Capture the cell that displays the provided text and extract its [X, Y] central coordinate. 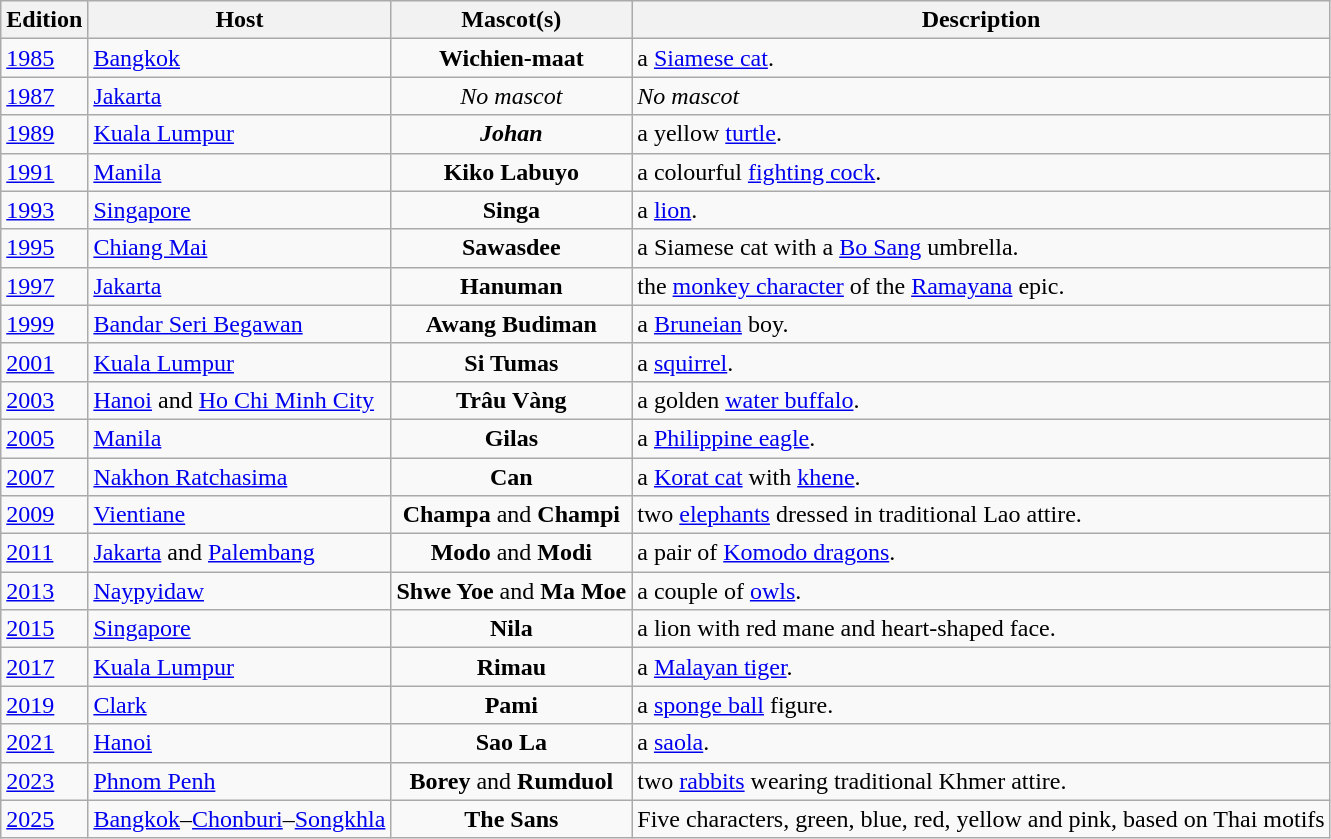
a Malayan tiger. [981, 667]
Si Tumas [512, 362]
Phnom Penh [240, 781]
a golden water buffalo. [981, 400]
two rabbits wearing traditional Khmer attire. [981, 781]
a lion with red mane and heart-shaped face. [981, 629]
Kiko Labuyo [512, 172]
a sponge ball figure. [981, 705]
2003 [44, 400]
1991 [44, 172]
a yellow turtle. [981, 134]
1985 [44, 58]
Nakhon Ratchasima [240, 477]
2017 [44, 667]
Mascot(s) [512, 20]
Jakarta and Palembang [240, 553]
a couple of owls. [981, 591]
two elephants dressed in traditional Lao attire. [981, 515]
1997 [44, 286]
Wichien-maat [512, 58]
a saola. [981, 743]
Chiang Mai [240, 248]
Nila [512, 629]
2021 [44, 743]
1995 [44, 248]
1993 [44, 210]
Sawasdee [512, 248]
Gilas [512, 438]
2001 [44, 362]
2023 [44, 781]
2009 [44, 515]
Pami [512, 705]
Edition [44, 20]
a squirrel. [981, 362]
Description [981, 20]
2011 [44, 553]
Clark [240, 705]
Trâu Vàng [512, 400]
1987 [44, 96]
a Bruneian boy. [981, 324]
1989 [44, 134]
Champa and Champi [512, 515]
Bangkok [240, 58]
Vientiane [240, 515]
a pair of Komodo dragons. [981, 553]
a Siamese cat. [981, 58]
a lion. [981, 210]
2025 [44, 819]
The Sans [512, 819]
Hanuman [512, 286]
Bandar Seri Begawan [240, 324]
a colourful fighting cock. [981, 172]
Hanoi [240, 743]
Bangkok–Chonburi–Songkhla [240, 819]
a Korat cat with khene. [981, 477]
Five characters, green, blue, red, yellow and pink, based on Thai motifs [981, 819]
Awang Budiman [512, 324]
Rimau [512, 667]
2007 [44, 477]
Can [512, 477]
the monkey character of the Ramayana epic. [981, 286]
2019 [44, 705]
Shwe Yoe and Ma Moe [512, 591]
2015 [44, 629]
a Philippine eagle. [981, 438]
Hanoi and Ho Chi Minh City [240, 400]
2005 [44, 438]
Modo and Modi [512, 553]
Borey and Rumduol [512, 781]
a Siamese cat with a Bo Sang umbrella. [981, 248]
Singa [512, 210]
Johan [512, 134]
1999 [44, 324]
Host [240, 20]
Sao La [512, 743]
Naypyidaw [240, 591]
2013 [44, 591]
